For the text-containing cell, return its midpoint in (x, y) coordinate format. 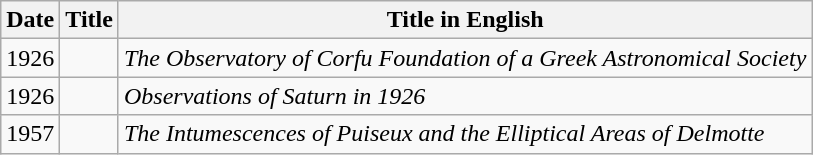
Title (90, 20)
Date (30, 20)
Observations of Saturn in 1926 (464, 96)
1957 (30, 134)
Title in English (464, 20)
The Intumescences of Puiseux and the Elliptical Areas of Delmotte (464, 134)
The Observatory of Corfu Foundation of a Greek Astronomical Society (464, 58)
